Output the [x, y] coordinate of the center of the cell containing the given text.  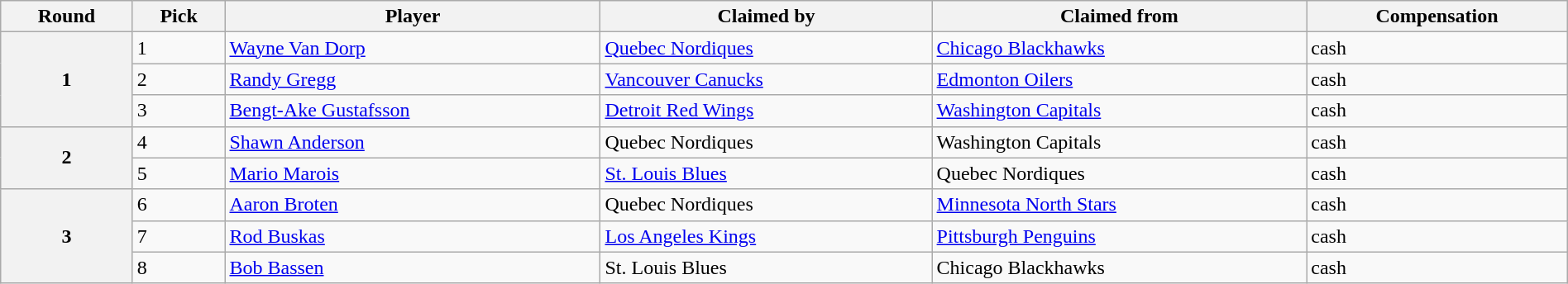
Pittsburgh Penguins [1120, 236]
6 [179, 205]
Detroit Red Wings [766, 111]
Pick [179, 17]
Bengt-Ake Gustafsson [413, 111]
Player [413, 17]
5 [179, 173]
8 [179, 267]
Aaron Broten [413, 205]
Minnesota North Stars [1120, 205]
7 [179, 236]
Compensation [1437, 17]
4 [179, 142]
Edmonton Oilers [1120, 79]
Wayne Van Dorp [413, 48]
Bob Bassen [413, 267]
Claimed by [766, 17]
Randy Gregg [413, 79]
Round [66, 17]
Rod Buskas [413, 236]
Los Angeles Kings [766, 236]
Shawn Anderson [413, 142]
Claimed from [1120, 17]
Mario Marois [413, 173]
Vancouver Canucks [766, 79]
